Extract the (x, y) coordinate from the center of the cell holding the provided text.  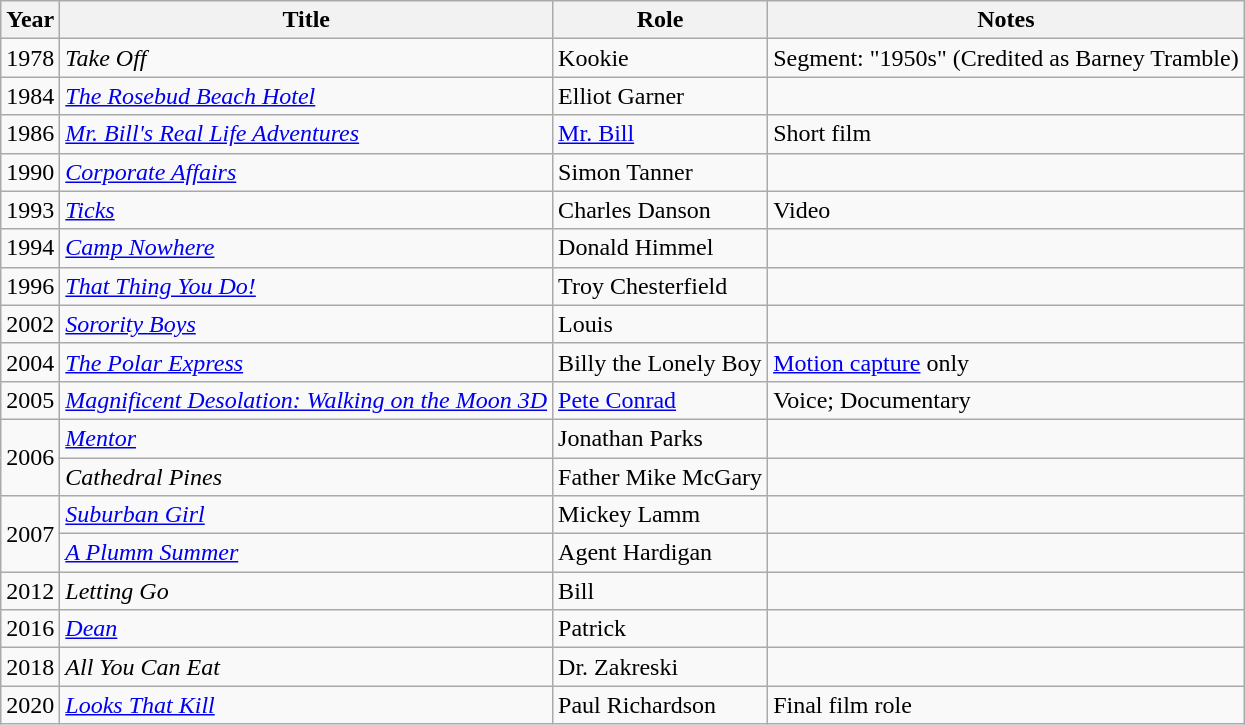
Mickey Lamm (660, 515)
Camp Nowhere (306, 248)
Voice; Documentary (1006, 400)
2006 (30, 457)
That Thing You Do! (306, 286)
2005 (30, 400)
Troy Chesterfield (660, 286)
Mentor (306, 438)
Mr. Bill (660, 134)
1978 (30, 58)
Corporate Affairs (306, 172)
Ticks (306, 210)
Elliot Garner (660, 96)
Jonathan Parks (660, 438)
A Plumm Summer (306, 553)
1986 (30, 134)
Short film (1006, 134)
Sorority Boys (306, 324)
2012 (30, 591)
Looks That Kill (306, 705)
Billy the Lonely Boy (660, 362)
Take Off (306, 58)
Segment: "1950s" (Credited as Barney Tramble) (1006, 58)
1984 (30, 96)
All You Can Eat (306, 667)
Letting Go (306, 591)
Louis (660, 324)
2016 (30, 629)
1990 (30, 172)
Dean (306, 629)
Father Mike McGary (660, 477)
Role (660, 20)
Dr. Zakreski (660, 667)
Paul Richardson (660, 705)
Pete Conrad (660, 400)
Patrick (660, 629)
1994 (30, 248)
Notes (1006, 20)
Bill (660, 591)
The Rosebud Beach Hotel (306, 96)
Charles Danson (660, 210)
Title (306, 20)
Suburban Girl (306, 515)
Video (1006, 210)
2007 (30, 534)
Year (30, 20)
Agent Hardigan (660, 553)
Kookie (660, 58)
The Polar Express (306, 362)
Mr. Bill's Real Life Adventures (306, 134)
Cathedral Pines (306, 477)
2002 (30, 324)
Donald Himmel (660, 248)
Simon Tanner (660, 172)
2018 (30, 667)
Motion capture only (1006, 362)
Final film role (1006, 705)
2004 (30, 362)
Magnificent Desolation: Walking on the Moon 3D (306, 400)
2020 (30, 705)
1993 (30, 210)
1996 (30, 286)
